Return [X, Y] of the center of cell containing provided text 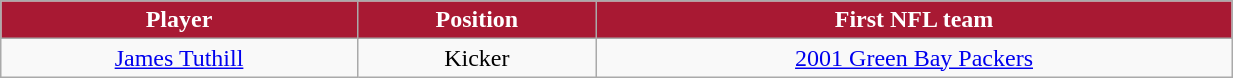
2001 Green Bay Packers [914, 58]
Kicker [476, 58]
Player [180, 20]
James Tuthill [180, 58]
First NFL team [914, 20]
Position [476, 20]
